Return the (x, y) coordinate for the center point of the cell that contains the specified text.  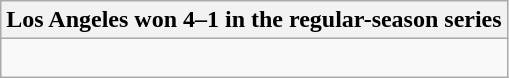
Los Angeles won 4–1 in the regular-season series (254, 20)
